Find where the given text appears and provide that cell's center as (x, y) coordinate. 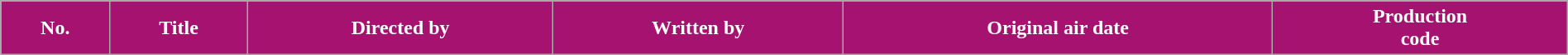
Directed by (400, 28)
Title (179, 28)
Written by (698, 28)
Original air date (1057, 28)
No. (55, 28)
Productioncode (1420, 28)
